Determine the (X, Y) coordinate at the center of the cell enclosing the given text.  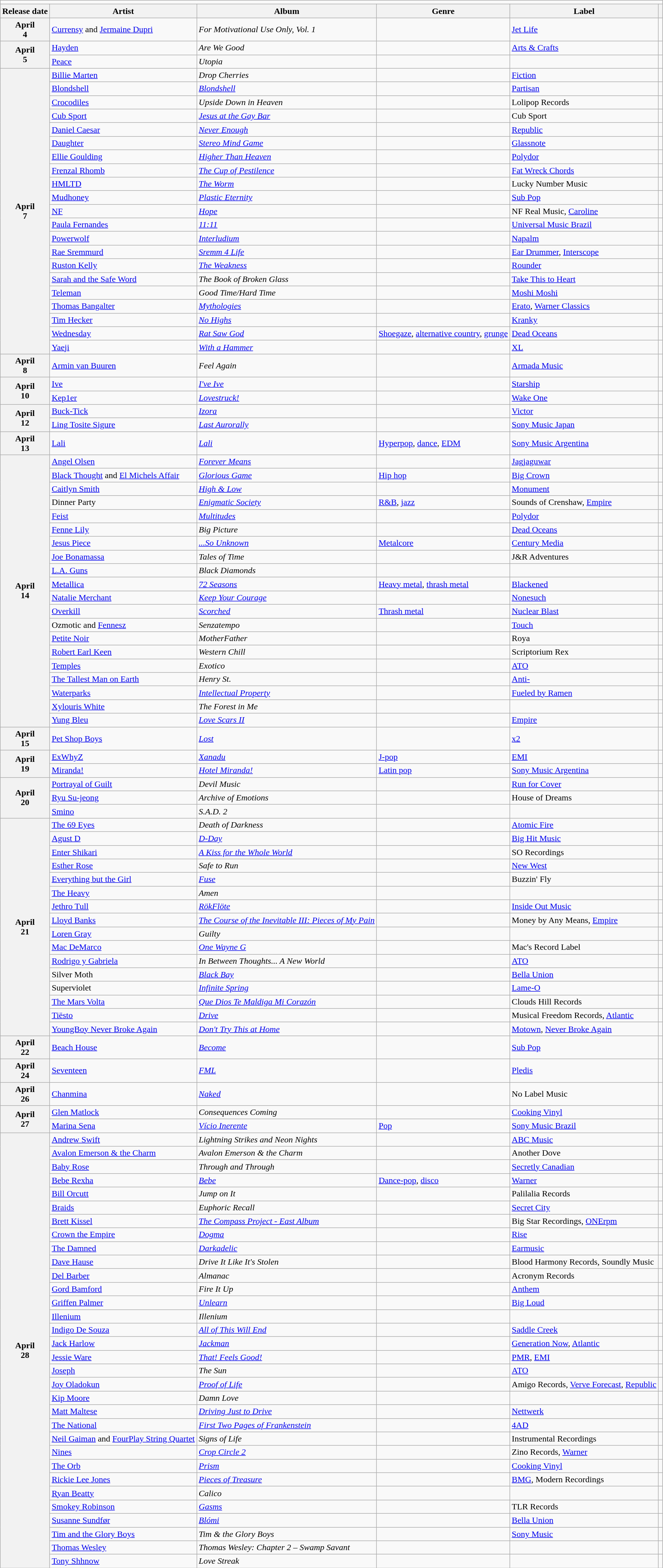
Armin van Buuren (123, 365)
The Damned (123, 1248)
April14 (25, 591)
The Heavy (123, 893)
Black Thought and El Michels Affair (123, 475)
Big Picture (287, 530)
Republic (584, 129)
Touch (584, 625)
The Weakness (287, 266)
The Forest in Me (287, 706)
Daughter (123, 143)
Nines (123, 1452)
Portrayal of Guilt (123, 784)
Damn Love (287, 1398)
The Sun (287, 1371)
Label (584, 11)
Keep Your Courage (287, 597)
Joseph (123, 1371)
NF (123, 211)
Pledis (584, 1071)
Xanadu (287, 757)
ExWhyZ (123, 757)
Waterparks (123, 693)
April10 (25, 391)
Mudhoney (123, 198)
Thomas Bangalter (123, 306)
No Label Music (584, 1093)
72 Seasons (287, 584)
Erato, Warner Classics (584, 306)
Lloyd Banks (123, 920)
Motown, Never Broke Again (584, 1029)
Devil Music (287, 784)
April22 (25, 1047)
HMLTD (123, 184)
BMG, Modern Recordings (584, 1479)
Good Time/Hard Time (287, 293)
Sony Music Japan (584, 425)
Fuse (287, 879)
Daniel Caesar (123, 129)
April13 (25, 443)
April5 (25, 55)
April20 (25, 798)
Monument (584, 489)
Brett Kissel (123, 1221)
Through and Through (287, 1167)
Jesus at the Gay Bar (287, 116)
11:11 (287, 225)
Ruston Kelly (123, 266)
Zino Records, Warner (584, 1452)
Forever Means (287, 462)
Sarah and the Safe Word (123, 279)
Indigo De Souza (123, 1330)
MotherFather (287, 639)
Esther Rose (123, 866)
Pieces of Treasure (287, 1479)
Shoegaze, alternative country, grunge (443, 333)
Drive It Like It's Stolen (287, 1262)
Exotico (287, 666)
Miranda! (123, 770)
Drop Cherries (287, 75)
Proof of Life (287, 1384)
April7 (25, 211)
Rickie Lee Jones (123, 1479)
Lolipop Records (584, 102)
April26 (25, 1093)
April21 (25, 927)
That! Feels Good! (287, 1357)
Archive of Emotions (287, 798)
The Worm (287, 184)
Moshi Moshi (584, 293)
Drive (287, 1015)
Utopia (287, 61)
Century Media (584, 543)
Loren Gray (123, 934)
First Two Pages of Frankenstein (287, 1425)
Frenzal Rhomb (123, 170)
Nettwerk (584, 1411)
With a Hammer (287, 347)
Inside Out Music (584, 907)
Another Dove (584, 1153)
Darkadelic (287, 1248)
RökFlöte (287, 907)
Andrew Swift (123, 1140)
XL (584, 347)
Interludium (287, 238)
House of Dreams (584, 798)
Plastic Eternity (287, 198)
Lovestruck! (287, 398)
Lame-O (584, 988)
Griffen Palmer (123, 1302)
Intellectual Property (287, 693)
Wednesday (123, 333)
New West (584, 866)
Run for Cover (584, 784)
Rat Saw God (287, 333)
Fueled by Ramen (584, 693)
Universal Music Brazil (584, 225)
Neil Gaiman and FourPlay String Quartet (123, 1439)
Bebe Rexha (123, 1180)
Tim Hecker (123, 320)
L.A. Guns (123, 570)
Don't Try This at Home (287, 1029)
Lucky Number Music (584, 184)
Driving Just to Drive (287, 1411)
Joy Oladokun (123, 1384)
Ozmotic and Fennesz (123, 625)
Jagjaguwar (584, 462)
Tales of Time (287, 557)
Consequences Coming (287, 1112)
Infinite Spring (287, 988)
Naked (287, 1093)
PMR, EMI (584, 1357)
Crown the Empire (123, 1235)
Ellie Goulding (123, 157)
The Course of the Inevitable III: Pieces of My Pain (287, 920)
Thrash metal (443, 611)
Mythologies (287, 306)
Gord Bamford (123, 1289)
Blómi (287, 1520)
Tim and the Glory Boys (123, 1534)
One Wayne G (287, 947)
Starship (584, 384)
Caitlyn Smith (123, 489)
Enter Shikari (123, 852)
Chanmina (123, 1093)
Ryan Beatty (123, 1493)
Blackened (584, 584)
Beach House (123, 1047)
Instrumental Recordings (584, 1439)
Never Enough (287, 129)
Gasms (287, 1507)
J&R Adventures (584, 557)
All of This Will End (287, 1330)
Scriptorium Rex (584, 652)
Tim & the Glory Boys (287, 1534)
Prism (287, 1466)
Empire (584, 720)
Billie Marten (123, 75)
Marina Sena (123, 1126)
Hope (287, 211)
Crop Circle 2 (287, 1452)
April8 (25, 365)
Robert Earl Keen (123, 652)
High & Low (287, 489)
Musical Freedom Records, Atlantic (584, 1015)
Death of Darkness (287, 825)
Dave Hause (123, 1262)
Hotel Miranda! (287, 770)
SO Recordings (584, 852)
Fenne Lily (123, 530)
A Kiss for the Whole World (287, 852)
No Highs (287, 320)
Warner (584, 1180)
Genre (443, 11)
Mac's Record Label (584, 947)
Tony Shhnow (123, 1561)
Love Streak (287, 1561)
Jump on It (287, 1194)
Peace (123, 61)
Secret City (584, 1207)
Heavy metal, thrash metal (443, 584)
Roya (584, 639)
Release date (25, 11)
For Motivational Use Only, Vol. 1 (287, 29)
Senzatempo (287, 625)
In Between Thoughts... A New World (287, 961)
Seventeen (123, 1071)
Higher Than Heaven (287, 157)
Izora (287, 411)
Hip hop (443, 475)
Multitudes (287, 516)
Bebe (287, 1180)
Unlearn (287, 1302)
The Mars Volta (123, 1002)
Atomic Fire (584, 825)
S.A.D. 2 (287, 811)
Are We Good (287, 48)
Glen Matlock (123, 1112)
Crocodiles (123, 102)
Jessie Ware (123, 1357)
The Book of Broken Glass (287, 279)
Armada Music (584, 365)
Arts & Crafts (584, 48)
Feel Again (287, 365)
Jack Harlow (123, 1344)
Secretly Canadian (584, 1167)
Ling Tosite Sigure (123, 425)
Powerwolf (123, 238)
Become (287, 1047)
Scorched (287, 611)
Blood Harmony Records, Soundly Music (584, 1262)
4AD (584, 1425)
Glorious Game (287, 475)
Anti- (584, 679)
Yaeji (123, 347)
Nuclear Blast (584, 611)
ABC Music (584, 1140)
Dogma (287, 1235)
Pet Shop Boys (123, 738)
Jackman (287, 1344)
Money by Any Means, Empire (584, 920)
Hyperpop, dance, EDM (443, 443)
Nonesuch (584, 597)
Latin pop (443, 770)
Anthem (584, 1289)
Rae Sremmurd (123, 252)
Ryu Su-jeong (123, 798)
Que Dios Te Maldiga Mi Corazón (287, 1002)
Yung Bleu (123, 720)
Feist (123, 516)
Euphoric Recall (287, 1207)
Big Star Recordings, ONErpm (584, 1221)
Rodrigo y Gabriela (123, 961)
D-Day (287, 838)
Kep1er (123, 398)
Natalie Merchant (123, 597)
Lost (287, 738)
April4 (25, 29)
Paula Fernandes (123, 225)
Del Barber (123, 1275)
Love Scars II (287, 720)
April12 (25, 418)
Amigo Records, Verve Forecast, Republic (584, 1384)
Fat Wreck Chords (584, 170)
Temples (123, 666)
Clouds Hill Records (584, 1002)
Mac DeMarco (123, 947)
Hayden (123, 48)
Guilty (287, 934)
Napalm (584, 238)
April28 (25, 1350)
Enigmatic Society (287, 502)
x2 (584, 738)
Acronym Records (584, 1275)
The Cup of Pestilence (287, 170)
Sony Music Brazil (584, 1126)
Last Aurorally (287, 425)
Upside Down in Heaven (287, 102)
Buzzin' Fly (584, 879)
April27 (25, 1119)
Fiction (584, 75)
Partisan (584, 89)
Victor (584, 411)
Smokey Robinson (123, 1507)
Thomas Wesley: Chapter 2 – Swamp Savant (287, 1548)
Take This to Heart (584, 279)
Braids (123, 1207)
Palilalia Records (584, 1194)
Dance-pop, disco (443, 1180)
Buck-Tick (123, 411)
Dinner Party (123, 502)
Almanac (287, 1275)
April24 (25, 1071)
Rise (584, 1235)
April15 (25, 738)
...So Unknown (287, 543)
Generation Now, Atlantic (584, 1344)
Rounder (584, 266)
Sounds of Crenshaw, Empire (584, 502)
Amen (287, 893)
Ive (123, 384)
April19 (25, 764)
The Orb (123, 1466)
Lightning Strikes and Neon Nights (287, 1140)
Everything but the Girl (123, 879)
Stereo Mind Game (287, 143)
Sremm 4 Life (287, 252)
I've Ive (287, 384)
Henry St. (287, 679)
Glassnote (584, 143)
Matt Maltese (123, 1411)
The 69 Eyes (123, 825)
FML (287, 1071)
Overkill (123, 611)
Joe Bonamassa (123, 557)
Smino (123, 811)
Black Bay (287, 974)
Angel Olsen (123, 462)
The National (123, 1425)
Thomas Wesley (123, 1548)
Jesus Piece (123, 543)
The Tallest Man on Earth (123, 679)
Black Diamonds (287, 570)
Sony Music (584, 1534)
YoungBoy Never Broke Again (123, 1029)
Safe to Run (287, 866)
NF Real Music, Caroline (584, 211)
Album (287, 11)
The Compass Project - East Album (287, 1221)
Artist (123, 11)
Saddle Creek (584, 1330)
Pop (443, 1126)
Big Loud (584, 1302)
Petite Noir (123, 639)
TLR Records (584, 1507)
Vício Inerente (287, 1126)
Agust D (123, 838)
J-pop (443, 757)
Wake One (584, 398)
Bill Orcutt (123, 1194)
Big Hit Music (584, 838)
Ear Drummer, Interscope (584, 252)
Teleman (123, 293)
Calico (287, 1493)
Jet Life (584, 29)
R&B, jazz (443, 502)
Earmusic (584, 1248)
Currensy and Jermaine Dupri (123, 29)
Silver Moth (123, 974)
Big Crown (584, 475)
Kranky (584, 320)
Jethro Tull (123, 907)
Superviolet (123, 988)
Tiësto (123, 1015)
Metallica (123, 584)
Signs of Life (287, 1439)
Western Chill (287, 652)
Xylouris White (123, 706)
EMI (584, 757)
Kip Moore (123, 1398)
Metalcore (443, 543)
Susanne Sundfør (123, 1520)
Fire It Up (287, 1289)
Baby Rose (123, 1167)
